Provide the (X, Y) coordinate of the cell's center where the given text is located.  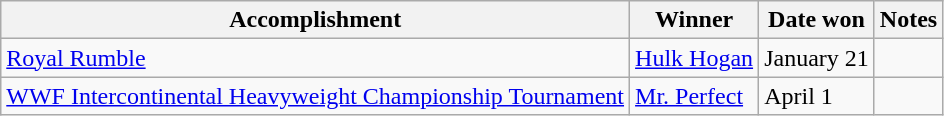
Hulk Hogan (694, 58)
Notes (908, 20)
Royal Rumble (316, 58)
Winner (694, 20)
April 1 (817, 96)
Mr. Perfect (694, 96)
January 21 (817, 58)
Accomplishment (316, 20)
Date won (817, 20)
WWF Intercontinental Heavyweight Championship Tournament (316, 96)
